Pinpoint the cell where the given text exists, returning its (X, Y) midpoint coordinate. 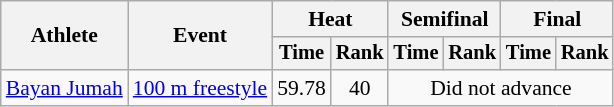
Final (557, 19)
40 (360, 88)
Bayan Jumah (64, 88)
Heat (330, 19)
Athlete (64, 36)
100 m freestyle (200, 88)
59.78 (302, 88)
Event (200, 36)
Semifinal (444, 19)
Did not advance (500, 88)
